For the text-containing cell, return its midpoint in [X, Y] coordinate format. 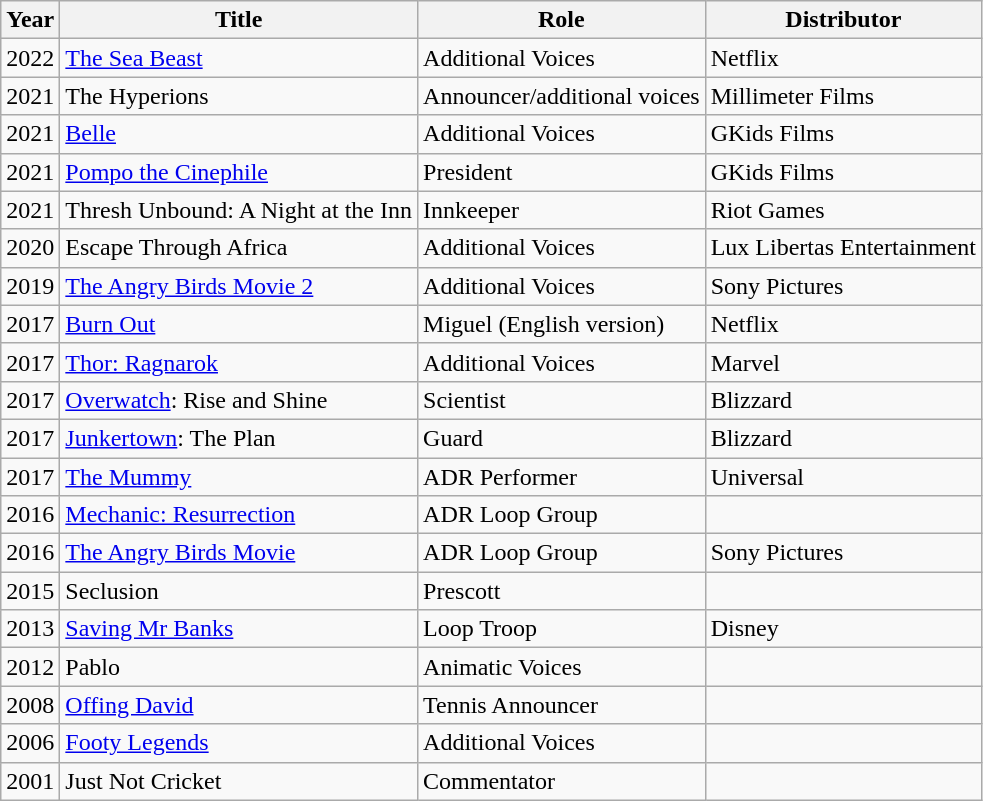
President [562, 172]
Riot Games [843, 210]
Just Not Cricket [239, 781]
ADR Performer [562, 477]
2020 [30, 248]
Pablo [239, 667]
Animatic Voices [562, 667]
Seclusion [239, 591]
Marvel [843, 362]
The Sea Beast [239, 58]
The Mummy [239, 477]
Offing David [239, 705]
Tennis Announcer [562, 705]
Role [562, 20]
Burn Out [239, 324]
Mechanic: Resurrection [239, 515]
The Angry Birds Movie [239, 553]
Scientist [562, 400]
Thresh Unbound: A Night at the Inn [239, 210]
2001 [30, 781]
Miguel (English version) [562, 324]
Universal [843, 477]
Escape Through Africa [239, 248]
Pompo the Cinephile [239, 172]
2008 [30, 705]
Prescott [562, 591]
Lux Libertas Entertainment [843, 248]
2019 [30, 286]
Commentator [562, 781]
Junkertown: The Plan [239, 438]
Announcer/additional voices [562, 96]
Title [239, 20]
2013 [30, 629]
Disney [843, 629]
Thor: Ragnarok [239, 362]
2015 [30, 591]
2012 [30, 667]
Footy Legends [239, 743]
Belle [239, 134]
The Hyperions [239, 96]
Millimeter Films [843, 96]
Distributor [843, 20]
Loop Troop [562, 629]
Year [30, 20]
The Angry Birds Movie 2 [239, 286]
Innkeeper [562, 210]
2022 [30, 58]
Saving Mr Banks [239, 629]
2006 [30, 743]
Guard [562, 438]
Overwatch: Rise and Shine [239, 400]
